Scan for the cell matching the given text and deliver its (x, y) coordinate at center. 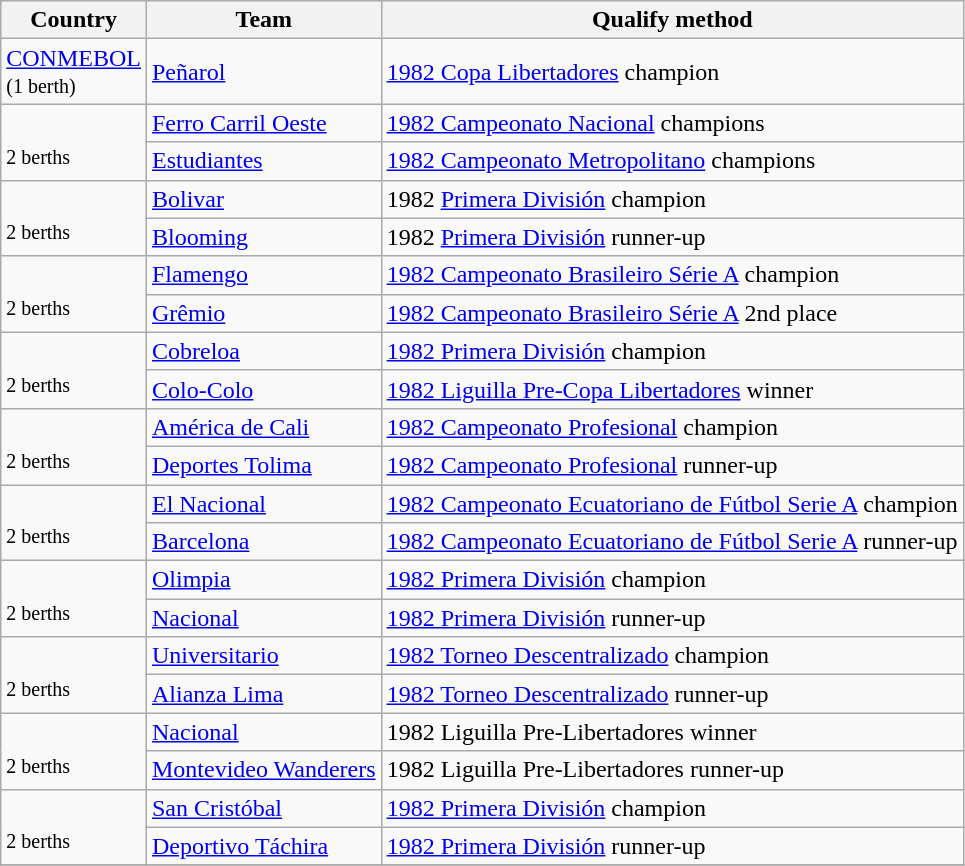
El Nacional (264, 503)
Deportes Tolima (264, 465)
Team (264, 20)
Ferro Carril Oeste (264, 123)
1982 Torneo Descentralizado runner-up (672, 694)
Barcelona (264, 542)
Cobreloa (264, 351)
1982 Campeonato Metropolitano champions (672, 161)
Peñarol (264, 72)
América de Cali (264, 427)
Alianza Lima (264, 694)
Bolivar (264, 199)
Colo-Colo (264, 389)
1982 Campeonato Ecuatoriano de Fútbol Serie A runner-up (672, 542)
Qualify method (672, 20)
1982 Campeonato Nacional champions (672, 123)
Estudiantes (264, 161)
1982 Campeonato Brasileiro Série A champion (672, 275)
Deportivo Táchira (264, 846)
Blooming (264, 237)
San Cristóbal (264, 808)
CONMEBOL(1 berth) (74, 72)
Universitario (264, 656)
1982 Campeonato Ecuatoriano de Fútbol Serie A champion (672, 503)
1982 Campeonato Brasileiro Série A 2nd place (672, 313)
1982 Copa Libertadores champion (672, 72)
Grêmio (264, 313)
Country (74, 20)
1982 Campeonato Profesional runner-up (672, 465)
Flamengo (264, 275)
1982 Liguilla Pre-Libertadores runner-up (672, 770)
Olimpia (264, 580)
1982 Torneo Descentralizado champion (672, 656)
1982 Campeonato Profesional champion (672, 427)
1982 Liguilla Pre-Copa Libertadores winner (672, 389)
Montevideo Wanderers (264, 770)
1982 Liguilla Pre-Libertadores winner (672, 732)
